Find where the given text appears and provide that cell's center as (x, y) coordinate. 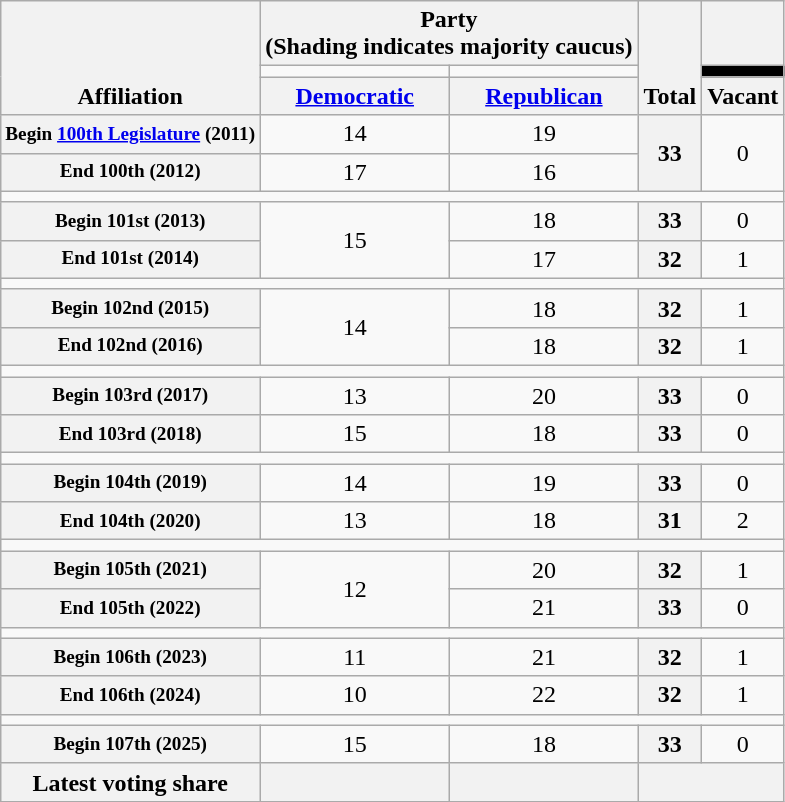
Begin 105th (2021) (130, 570)
Affiliation (130, 58)
31 (670, 521)
End 103rd (2018) (130, 434)
11 (355, 657)
Republican (544, 96)
End 105th (2022) (130, 608)
Begin 101st (2013) (130, 221)
12 (355, 589)
End 104th (2020) (130, 521)
Begin 106th (2023) (130, 657)
Begin 103rd (2017) (130, 395)
End 102nd (2016) (130, 346)
Begin 104th (2019) (130, 483)
Total (670, 58)
2 (743, 521)
Democratic (355, 96)
End 101st (2014) (130, 259)
Vacant (743, 96)
Begin 107th (2025) (130, 744)
Begin 100th Legislature (2011) (130, 134)
22 (544, 695)
16 (544, 172)
End 100th (2012) (130, 172)
Party (Shading indicates majority caucus) (449, 34)
Latest voting share (130, 782)
10 (355, 695)
End 106th (2024) (130, 695)
Begin 102nd (2015) (130, 308)
